Determine the [X, Y] coordinate at the center of the cell enclosing the given text.  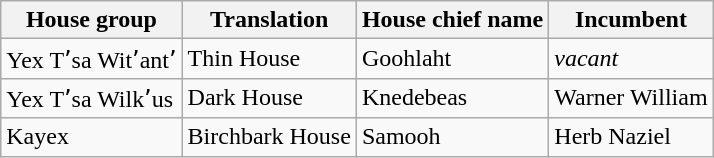
Dark House [269, 98]
Translation [269, 20]
Yex Tʼsa Wilkʼus [92, 98]
Herb Naziel [631, 137]
Yex Tʼsa Witʼantʼ [92, 59]
Thin House [269, 59]
Incumbent [631, 20]
Knedebeas [452, 98]
Warner William [631, 98]
Kayex [92, 137]
vacant [631, 59]
Goohlaht [452, 59]
House chief name [452, 20]
Samooh [452, 137]
House group [92, 20]
Birchbark House [269, 137]
